Return the [x, y] coordinate for the center point of the cell that contains the specified text.  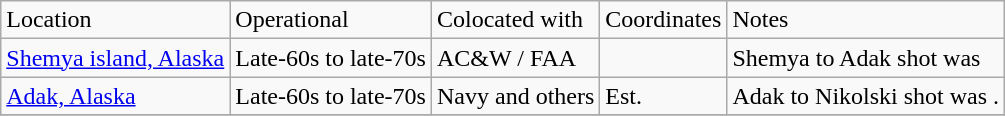
Navy and others [515, 96]
Colocated with [515, 20]
Notes [866, 20]
Adak, Alaska [116, 96]
Shemya island, Alaska [116, 58]
Adak to Nikolski shot was . [866, 96]
Operational [331, 20]
Shemya to Adak shot was [866, 58]
Location [116, 20]
Est. [664, 96]
AC&W / FAA [515, 58]
Coordinates [664, 20]
